Find where the given text appears and provide that cell's center as (x, y) coordinate. 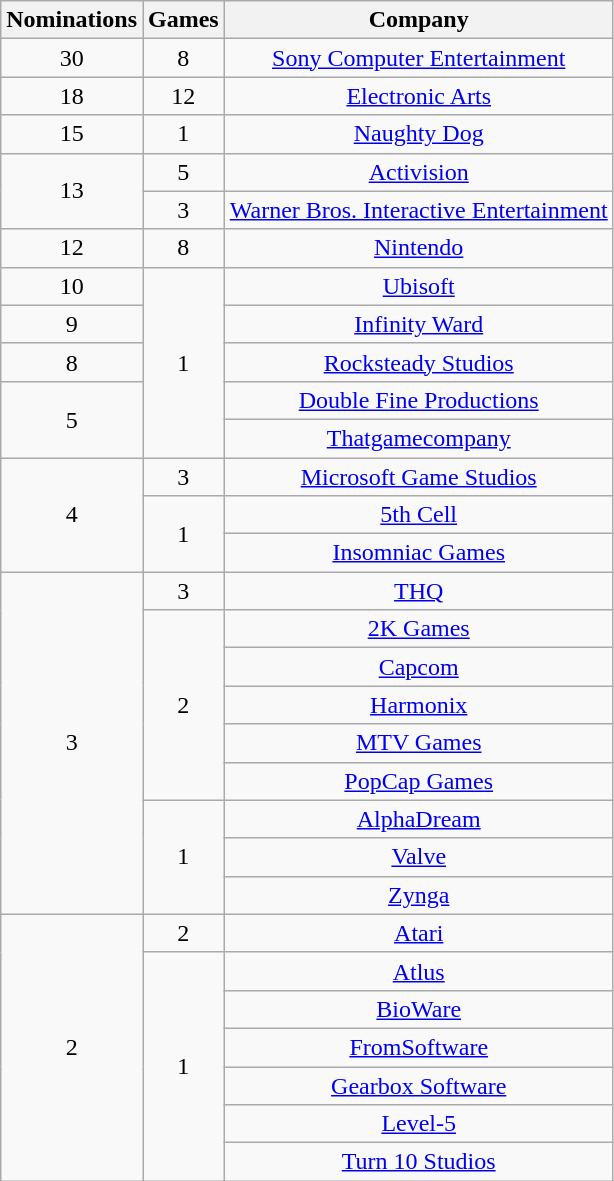
Microsoft Game Studios (418, 477)
Nintendo (418, 248)
FromSoftware (418, 1047)
Atlus (418, 971)
Infinity Ward (418, 324)
13 (72, 191)
Rocksteady Studios (418, 362)
Capcom (418, 667)
Harmonix (418, 705)
Turn 10 Studios (418, 1162)
30 (72, 58)
AlphaDream (418, 819)
Electronic Arts (418, 96)
Level-5 (418, 1124)
Games (183, 20)
Nominations (72, 20)
Ubisoft (418, 286)
5th Cell (418, 515)
Sony Computer Entertainment (418, 58)
2K Games (418, 629)
Activision (418, 172)
Double Fine Productions (418, 400)
Valve (418, 857)
Naughty Dog (418, 134)
MTV Games (418, 743)
Gearbox Software (418, 1085)
15 (72, 134)
18 (72, 96)
BioWare (418, 1009)
THQ (418, 591)
Insomniac Games (418, 553)
Thatgamecompany (418, 438)
Atari (418, 933)
9 (72, 324)
Zynga (418, 895)
4 (72, 515)
PopCap Games (418, 781)
Company (418, 20)
10 (72, 286)
Warner Bros. Interactive Entertainment (418, 210)
